Capture the cell that displays the provided text and extract its (X, Y) central coordinate. 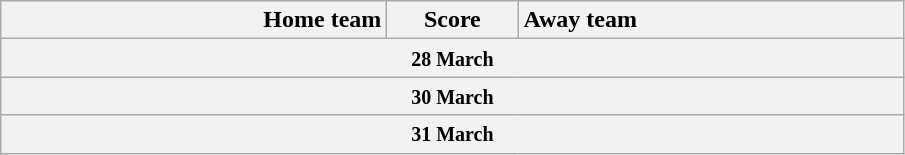
Score (452, 20)
Away team (711, 20)
Home team (194, 20)
30 March (452, 96)
31 March (452, 134)
28 March (452, 58)
